Extract the [X, Y] coordinate from the center of the cell holding the provided text.  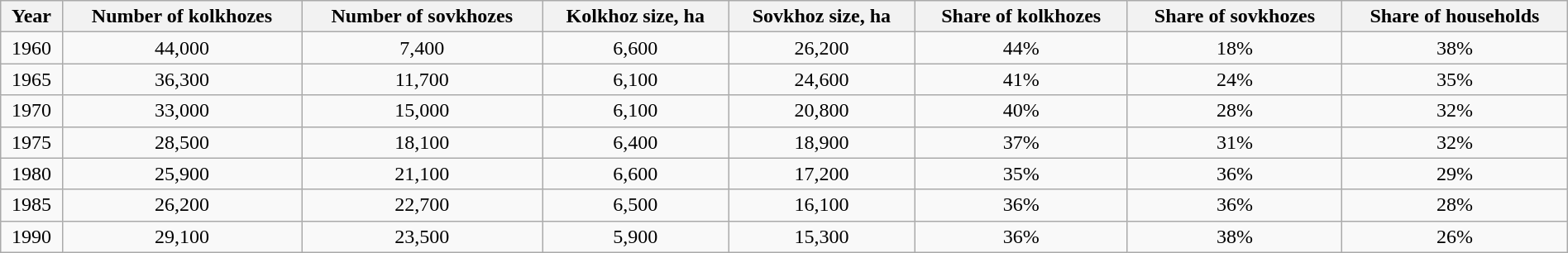
40% [1021, 111]
20,800 [822, 111]
44,000 [182, 48]
24% [1234, 79]
15,300 [822, 236]
1990 [31, 236]
1965 [31, 79]
1980 [31, 174]
29,100 [182, 236]
Share of households [1456, 17]
31% [1234, 142]
1970 [31, 111]
44% [1021, 48]
26% [1456, 236]
18,900 [822, 142]
36,300 [182, 79]
6,400 [635, 142]
24,600 [822, 79]
22,700 [422, 205]
Share of sovkhozes [1234, 17]
11,700 [422, 79]
Sovkhoz size, ha [822, 17]
6,500 [635, 205]
Kolkhoz size, ha [635, 17]
Number of kolkhozes [182, 17]
25,900 [182, 174]
1975 [31, 142]
5,900 [635, 236]
23,500 [422, 236]
16,100 [822, 205]
15,000 [422, 111]
41% [1021, 79]
21,100 [422, 174]
1985 [31, 205]
17,200 [822, 174]
37% [1021, 142]
Share of kolkhozes [1021, 17]
1960 [31, 48]
29% [1456, 174]
7,400 [422, 48]
Number of sovkhozes [422, 17]
18% [1234, 48]
33,000 [182, 111]
Year [31, 17]
18,100 [422, 142]
28,500 [182, 142]
